Find where the given text appears and provide that cell's center as (X, Y) coordinate. 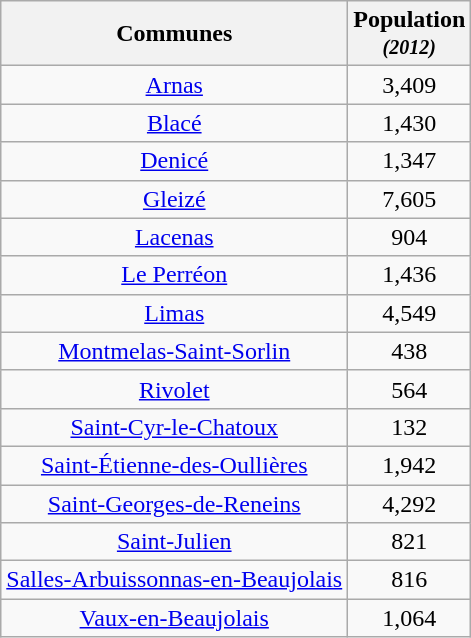
1,064 (410, 618)
4,292 (410, 503)
Lacenas (174, 237)
132 (410, 427)
3,409 (410, 85)
904 (410, 237)
Rivolet (174, 389)
Salles-Arbuissonnas-en-Beaujolais (174, 580)
Saint-Cyr-le-Chatoux (174, 427)
1,436 (410, 275)
1,347 (410, 161)
816 (410, 580)
7,605 (410, 199)
Gleizé (174, 199)
Saint-Georges-de-Reneins (174, 503)
Vaux-en-Beaujolais (174, 618)
821 (410, 542)
Montmelas-Saint-Sorlin (174, 351)
Le Perréon (174, 275)
4,549 (410, 313)
Saint-Julien (174, 542)
Population(2012) (410, 34)
438 (410, 351)
Saint-Étienne-des-Oullières (174, 465)
Blacé (174, 123)
Limas (174, 313)
1,430 (410, 123)
Arnas (174, 85)
564 (410, 389)
Denicé (174, 161)
1,942 (410, 465)
Communes (174, 34)
